Scan for the cell matching the given text and deliver its [X, Y] coordinate at center. 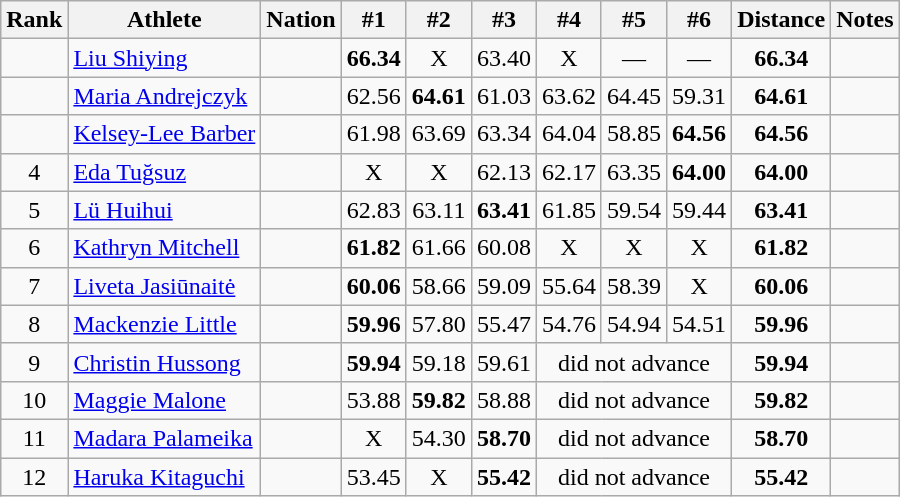
#4 [568, 20]
Distance [782, 20]
9 [34, 362]
6 [34, 248]
54.51 [700, 324]
55.64 [568, 286]
5 [34, 210]
54.94 [634, 324]
Kelsey-Lee Barber [164, 134]
#2 [438, 20]
59.44 [700, 210]
58.85 [634, 134]
63.69 [438, 134]
61.66 [438, 248]
53.45 [374, 477]
62.17 [568, 172]
58.66 [438, 286]
64.45 [634, 96]
61.85 [568, 210]
#3 [504, 20]
63.62 [568, 96]
Nation [301, 20]
60.08 [504, 248]
53.88 [374, 400]
58.39 [634, 286]
Maggie Malone [164, 400]
Maria Andrejczyk [164, 96]
Mackenzie Little [164, 324]
61.03 [504, 96]
54.30 [438, 438]
63.11 [438, 210]
Haruka Kitaguchi [164, 477]
Lü Huihui [164, 210]
7 [34, 286]
64.04 [568, 134]
#1 [374, 20]
59.54 [634, 210]
8 [34, 324]
62.83 [374, 210]
63.34 [504, 134]
#5 [634, 20]
62.13 [504, 172]
Kathryn Mitchell [164, 248]
12 [34, 477]
Liu Shiying [164, 58]
Christin Hussong [164, 362]
10 [34, 400]
Madara Palameika [164, 438]
54.76 [568, 324]
61.98 [374, 134]
#6 [700, 20]
Eda Tuğsuz [164, 172]
62.56 [374, 96]
63.40 [504, 58]
57.80 [438, 324]
Notes [865, 20]
59.09 [504, 286]
Rank [34, 20]
59.18 [438, 362]
63.35 [634, 172]
Athlete [164, 20]
59.61 [504, 362]
Liveta Jasiūnaitė [164, 286]
11 [34, 438]
59.31 [700, 96]
55.47 [504, 324]
58.88 [504, 400]
4 [34, 172]
